Search for the cell housing the specified text and yield its [X, Y] center coordinate. 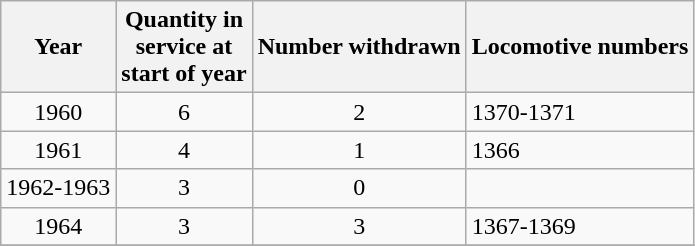
2 [359, 112]
Quantity inservice atstart of year [184, 47]
Locomotive numbers [580, 47]
1962-1963 [58, 188]
Year [58, 47]
1960 [58, 112]
1366 [580, 150]
4 [184, 150]
1961 [58, 150]
0 [359, 188]
1370-1371 [580, 112]
1367-1369 [580, 226]
1964 [58, 226]
Number withdrawn [359, 47]
6 [184, 112]
1 [359, 150]
